Capture the cell that displays the provided text and extract its (X, Y) central coordinate. 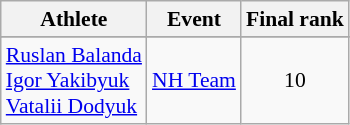
Final rank (295, 19)
Athlete (74, 19)
Ruslan BalandaIgor YakibyukVatalii Dodyuk (74, 80)
NH Team (194, 80)
10 (295, 80)
Event (194, 19)
